Provide the (x, y) coordinate of the cell's center where the given text is located.  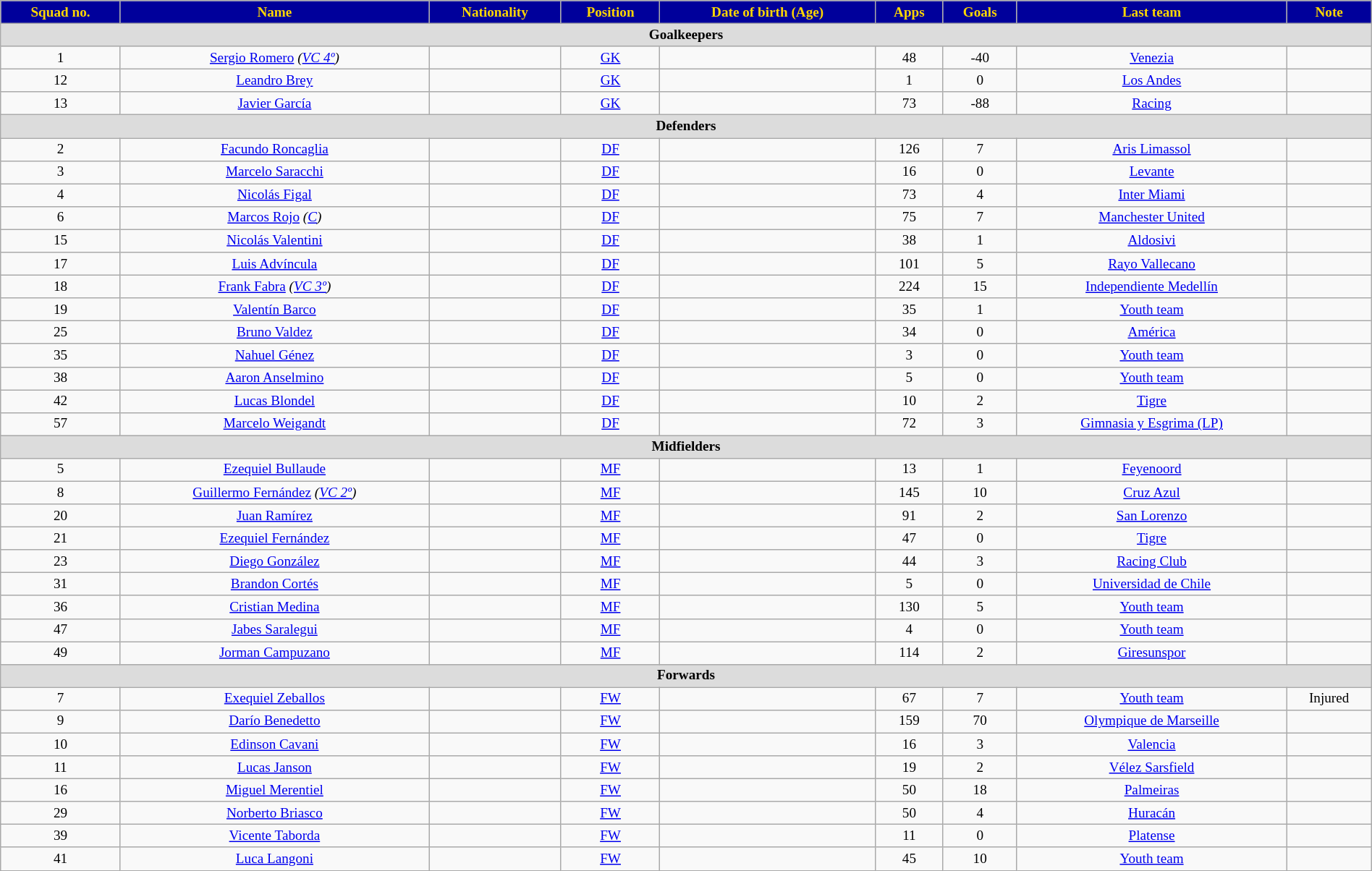
-88 (980, 103)
Platense (1152, 836)
Valencia (1152, 744)
Injured (1329, 699)
Ezequiel Bullaude (274, 470)
Jabes Saralegui (274, 630)
57 (61, 424)
44 (909, 561)
Date of birth (Age) (768, 12)
Lucas Janson (274, 768)
34 (909, 333)
Marcelo Saracchi (274, 172)
9 (61, 721)
Lucas Blondel (274, 401)
Inter Miami (1152, 195)
42 (61, 401)
Manchester United (1152, 218)
Diego González (274, 561)
Darío Benedetto (274, 721)
Gimnasia y Esgrima (LP) (1152, 424)
Defenders (686, 127)
Cristian Medina (274, 607)
Leandro Brey (274, 80)
Name (274, 12)
Facundo Roncaglia (274, 149)
72 (909, 424)
Note (1329, 12)
Javier García (274, 103)
América (1152, 333)
Apps (909, 12)
70 (980, 721)
145 (909, 493)
Racing Club (1152, 561)
41 (61, 859)
23 (61, 561)
Last team (1152, 12)
Norberto Briasco (274, 813)
Forwards (686, 676)
Valentín Barco (274, 310)
Juan Ramírez (274, 516)
Olympique de Marseille (1152, 721)
126 (909, 149)
Vicente Taborda (274, 836)
Huracán (1152, 813)
12 (61, 80)
Nationality (495, 12)
20 (61, 516)
Bruno Valdez (274, 333)
8 (61, 493)
Independiente Medellín (1152, 286)
67 (909, 699)
Midfielders (686, 447)
25 (61, 333)
Edinson Cavani (274, 744)
91 (909, 516)
Palmeiras (1152, 790)
31 (61, 585)
Aaron Anselmino (274, 378)
39 (61, 836)
Luca Langoni (274, 859)
Feyenoord (1152, 470)
Cruz Azul (1152, 493)
Frank Fabra (VC 3º) (274, 286)
29 (61, 813)
45 (909, 859)
Marcos Rojo (C) (274, 218)
49 (61, 653)
Nicolás Valentini (274, 241)
Sergio Romero (VC 4º) (274, 58)
Goalkeepers (686, 35)
Los Andes (1152, 80)
Ezequiel Fernández (274, 538)
Exequiel Zeballos (274, 699)
Vélez Sarsfield (1152, 768)
Brandon Cortés (274, 585)
Position (610, 12)
159 (909, 721)
Squad no. (61, 12)
Universidad de Chile (1152, 585)
Aldosivi (1152, 241)
Jorman Campuzano (274, 653)
75 (909, 218)
Goals (980, 12)
36 (61, 607)
Racing (1152, 103)
Luis Advíncula (274, 264)
Rayo Vallecano (1152, 264)
Giresunspor (1152, 653)
21 (61, 538)
224 (909, 286)
San Lorenzo (1152, 516)
Marcelo Weigandt (274, 424)
-40 (980, 58)
6 (61, 218)
101 (909, 264)
Levante (1152, 172)
Venezia (1152, 58)
130 (909, 607)
Nicolás Figal (274, 195)
Aris Limassol (1152, 149)
Miguel Merentiel (274, 790)
17 (61, 264)
48 (909, 58)
Guillermo Fernández (VC 2º) (274, 493)
Nahuel Génez (274, 355)
114 (909, 653)
